From the cell containing the given text, extract its center point as [X, Y] coordinate. 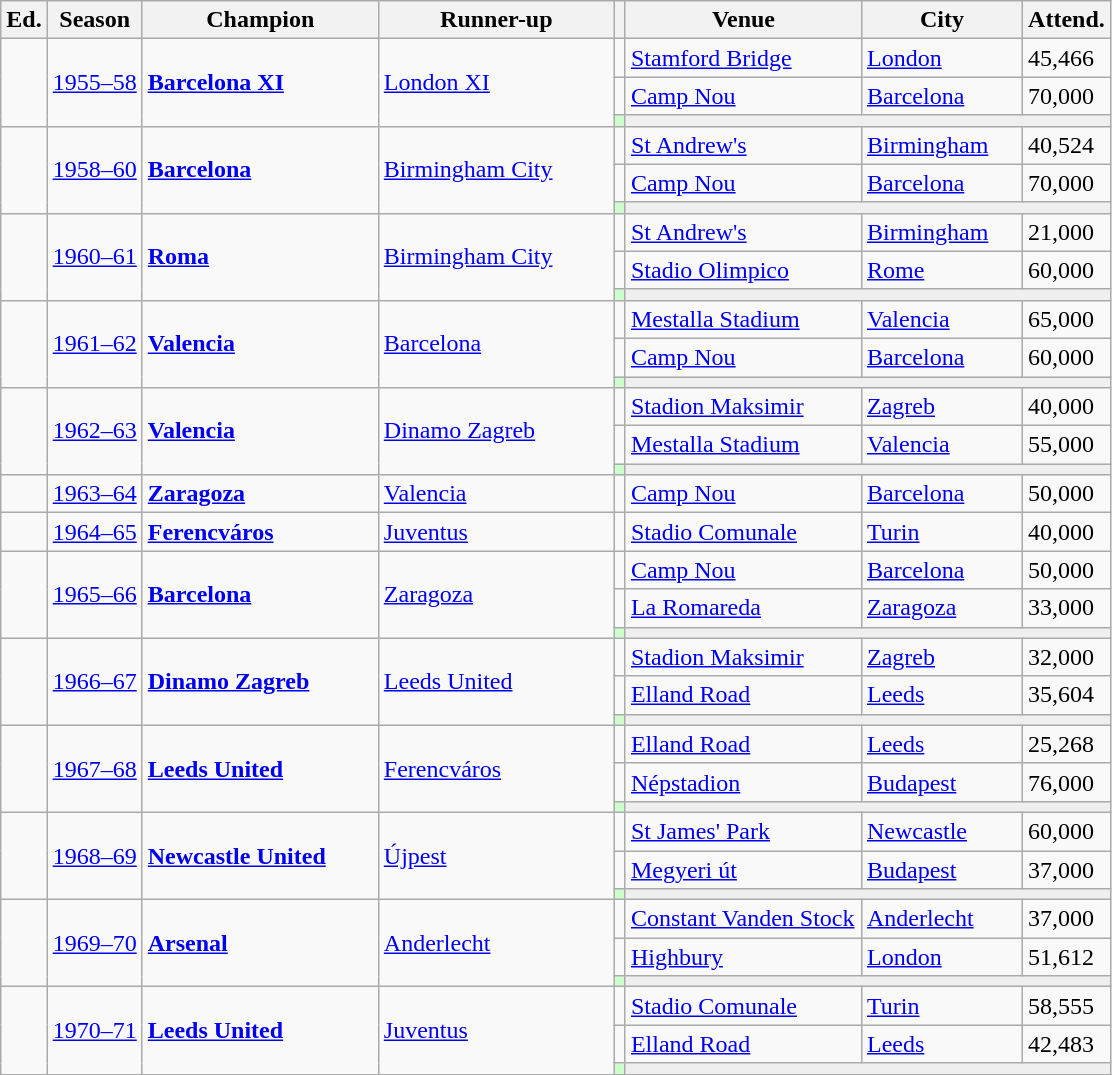
Rome [942, 270]
65,000 [1067, 319]
Ed. [24, 20]
1966–67 [94, 682]
Megyeri út [743, 869]
Stamford Bridge [743, 58]
21,000 [1067, 232]
City [942, 20]
1969–70 [94, 944]
1964–65 [94, 532]
Constant Vanden Stock [743, 919]
25,268 [1067, 744]
Newcastle United [260, 856]
1960–61 [94, 256]
1955–58 [94, 82]
1962–63 [94, 432]
35,604 [1067, 695]
1961–62 [94, 344]
33,000 [1067, 608]
1967–68 [94, 768]
Attend. [1067, 20]
London XI [496, 82]
Stadio Olimpico [743, 270]
45,466 [1067, 58]
Roma [260, 256]
1970–71 [94, 1030]
St James' Park [743, 831]
1965–66 [94, 594]
Újpest [496, 856]
1963–64 [94, 494]
La Romareda [743, 608]
Venue [743, 20]
42,483 [1067, 1044]
55,000 [1067, 445]
Népstadion [743, 782]
32,000 [1067, 657]
Arsenal [260, 944]
40,524 [1067, 145]
Highbury [743, 957]
51,612 [1067, 957]
1968–69 [94, 856]
Newcastle [942, 831]
Champion [260, 20]
1958–60 [94, 170]
Barcelona XI [260, 82]
Season [94, 20]
76,000 [1067, 782]
Runner-up [496, 20]
58,555 [1067, 1006]
